Search for the cell housing the specified text and yield its [X, Y] center coordinate. 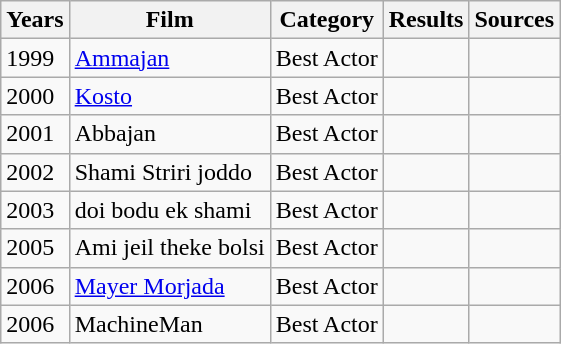
doi bodu ek shami [170, 210]
2001 [35, 134]
Ammajan [170, 58]
2003 [35, 210]
2000 [35, 96]
Years [35, 20]
Abbajan [170, 134]
MachineMan [170, 324]
Results [426, 20]
Category [326, 20]
2002 [35, 172]
Shami Striri joddo [170, 172]
Ami jeil theke bolsi [170, 248]
1999 [35, 58]
Sources [514, 20]
Film [170, 20]
Kosto [170, 96]
Mayer Morjada [170, 286]
2005 [35, 248]
